Find where the given text appears and provide that cell's center as (x, y) coordinate. 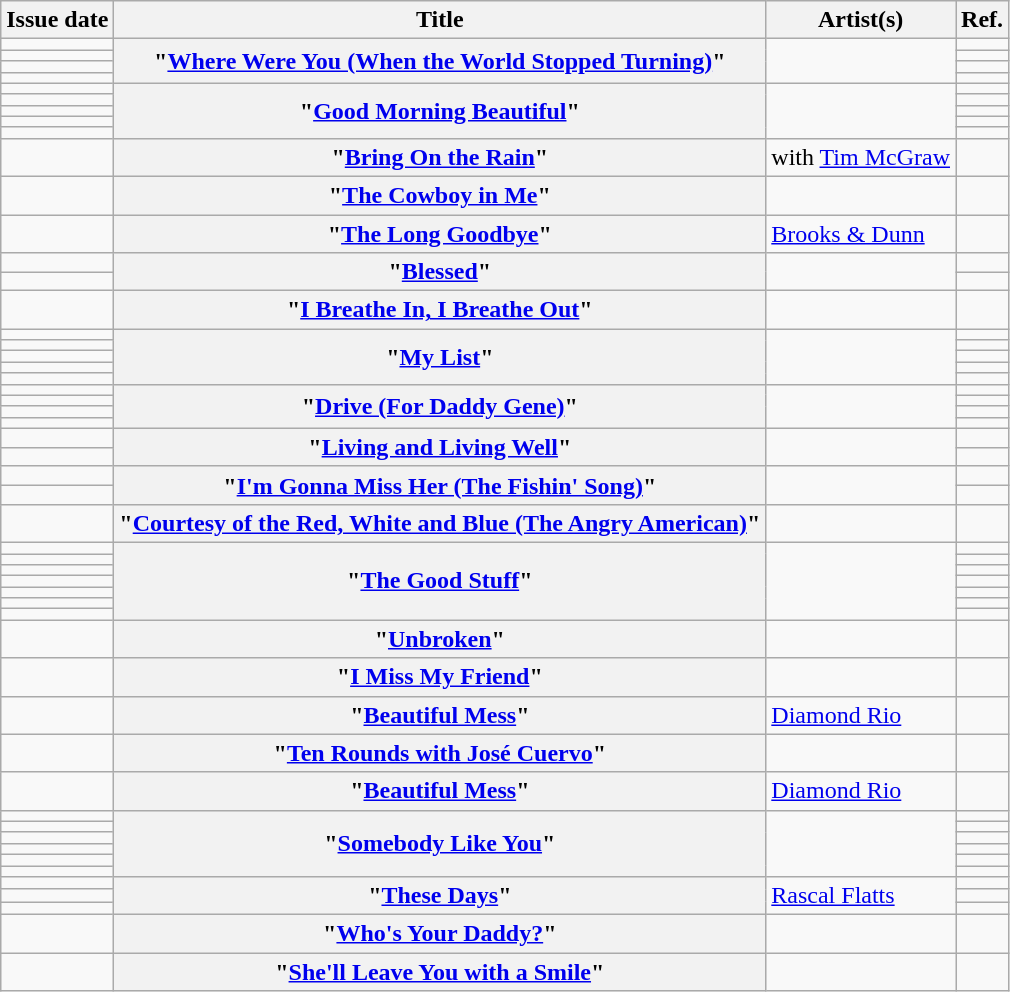
"I Breathe In, I Breathe Out" (440, 310)
"I'm Gonna Miss Her (The Fishin' Song)" (440, 485)
"Who's Your Daddy?" (440, 934)
"Drive (For Daddy Gene)" (440, 406)
Ref. (982, 20)
with Tim McGraw (861, 157)
"The Long Goodbye" (440, 233)
"Living and Living Well" (440, 447)
"Bring On the Rain" (440, 157)
Brooks & Dunn (861, 233)
"She'll Leave You with a Smile" (440, 972)
"Unbroken" (440, 639)
"Courtesy of the Red, White and Blue (The Angry American)" (440, 523)
"Blessed" (440, 272)
"Where Were You (When the World Stopped Turning)" (440, 61)
Rascal Flatts (861, 896)
Title (440, 20)
"The Cowboy in Me" (440, 195)
"My List" (440, 356)
"These Days" (440, 896)
"Somebody Like You" (440, 843)
Issue date (58, 20)
"I Miss My Friend" (440, 677)
Artist(s) (861, 20)
"The Good Stuff" (440, 580)
"Good Morning Beautiful" (440, 110)
"Ten Rounds with José Cuervo" (440, 753)
